Identify which cell holds the provided text, then report its (X, Y) central coordinate. 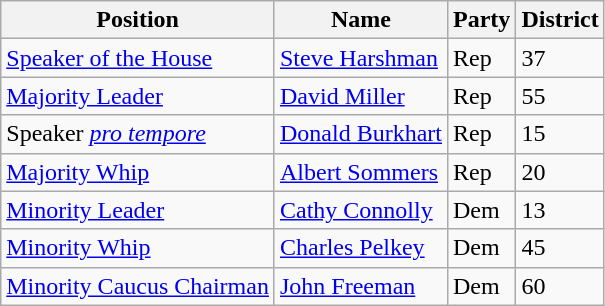
15 (560, 134)
Majority Whip (138, 172)
John Freeman (360, 286)
Name (360, 20)
Speaker pro tempore (138, 134)
Minority Leader (138, 210)
Cathy Connolly (360, 210)
55 (560, 96)
37 (560, 58)
Position (138, 20)
60 (560, 286)
Speaker of the House (138, 58)
20 (560, 172)
Minority Whip (138, 248)
District (560, 20)
Minority Caucus Chairman (138, 286)
Donald Burkhart (360, 134)
Steve Harshman (360, 58)
Party (481, 20)
Charles Pelkey (360, 248)
David Miller (360, 96)
Majority Leader (138, 96)
Albert Sommers (360, 172)
13 (560, 210)
45 (560, 248)
